From the cell containing the given text, extract its center point as (x, y) coordinate. 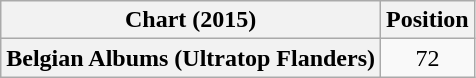
Belgian Albums (Ultratop Flanders) (191, 58)
72 (428, 58)
Chart (2015) (191, 20)
Position (428, 20)
